From the cell containing the given text, extract its center point as (x, y) coordinate. 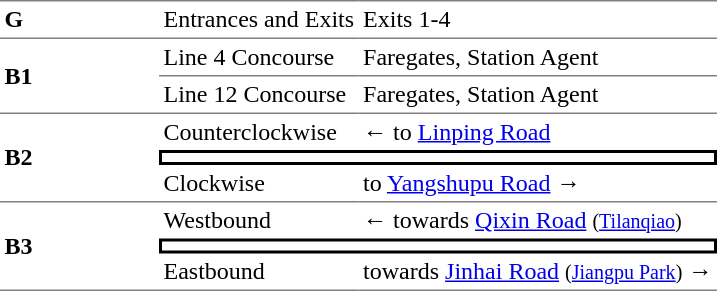
G (80, 20)
Counterclockwise (259, 132)
Entrances and Exits (259, 20)
← towards Qixin Road (Tilanqiao) (538, 220)
B3 (80, 246)
Line 4 Concourse (259, 58)
Clockwise (259, 184)
Line 12 Concourse (259, 95)
Westbound (259, 220)
B1 (80, 76)
← to Linping Road (538, 132)
B2 (80, 158)
to Yangshupu Road → (538, 184)
Exits 1-4 (538, 20)
